Return (X, Y) of the center of cell containing provided text 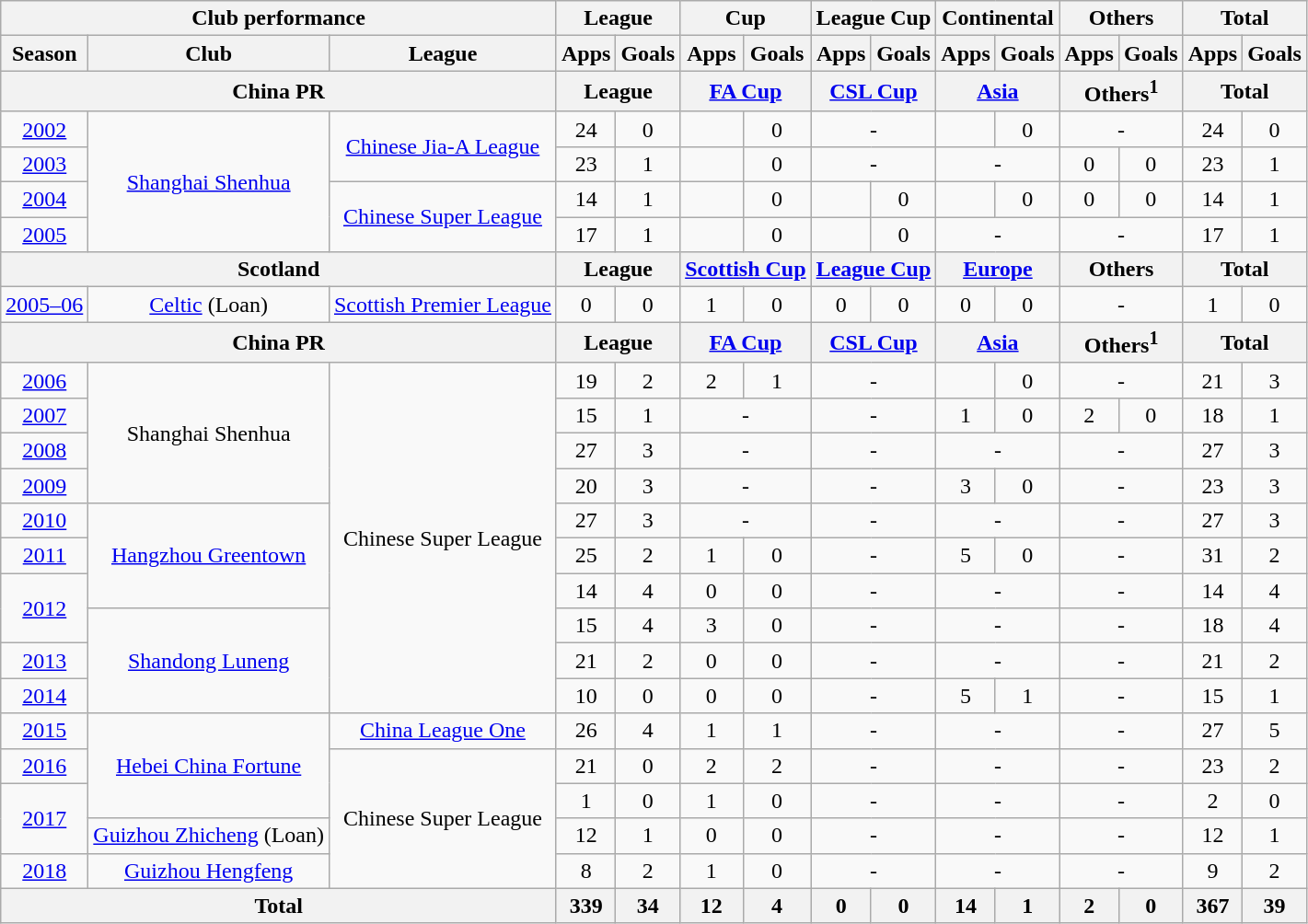
31 (1212, 556)
Scotland (279, 270)
2012 (44, 608)
20 (585, 486)
2015 (44, 731)
Hangzhou Greentown (209, 556)
2004 (44, 200)
2002 (44, 129)
9 (1212, 871)
39 (1275, 906)
Scottish Premier League (442, 305)
2011 (44, 556)
Guizhou Zhicheng (Loan) (209, 836)
Celtic (Loan) (209, 305)
Club performance (279, 18)
Scottish Cup (746, 270)
Cup (746, 18)
Club (209, 53)
10 (585, 696)
2005–06 (44, 305)
2010 (44, 521)
Europe (998, 270)
34 (648, 906)
25 (585, 556)
Guizhou Hengfeng (209, 871)
8 (585, 871)
2008 (44, 450)
2017 (44, 818)
2006 (44, 380)
Shandong Luneng (209, 661)
2007 (44, 415)
367 (1212, 906)
2018 (44, 871)
19 (585, 380)
26 (585, 731)
2009 (44, 486)
Hebei China Fortune (209, 766)
Chinese Jia-A League (442, 146)
2003 (44, 164)
2014 (44, 696)
339 (585, 906)
Season (44, 53)
2013 (44, 661)
2016 (44, 766)
2005 (44, 235)
China League One (442, 731)
Continental (998, 18)
